For the text-containing cell, return its midpoint in [X, Y] coordinate format. 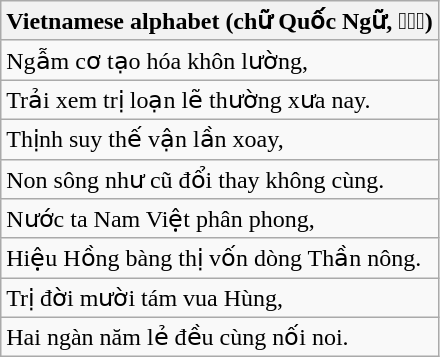
Hai ngàn năm lẻ đều cùng nối noi. [220, 337]
Trải xem trị loạn lẽ thường xưa nay. [220, 100]
Trị đời mười tám vua Hùng, [220, 298]
Nước ta Nam Việt phân phong, [220, 219]
Hiệu Hồng bàng thị vốn dòng Thần nông. [220, 258]
Non sông như cũ đổi thay không cùng. [220, 179]
Thịnh suy thế vận lần xoay, [220, 139]
Vietnamese alphabet (chữ Quốc Ngữ, 𡨸國語) [220, 21]
Ngẫm cơ tạo hóa khôn lường, [220, 60]
